Search for the cell housing the specified text and yield its (x, y) center coordinate. 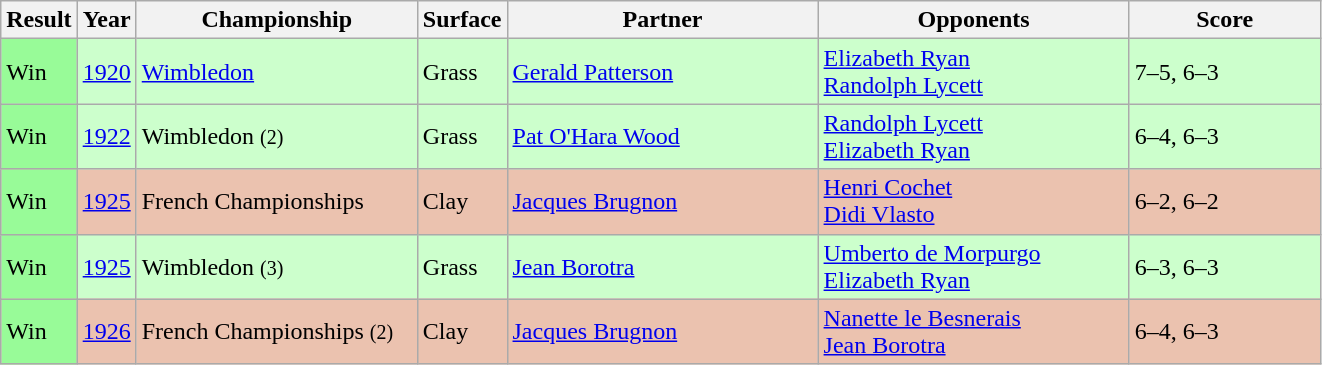
Henri Cochet Didi Vlasto (974, 202)
Nanette le Besnerais Jean Borotra (974, 332)
Gerald Patterson (662, 72)
Surface (462, 20)
1920 (106, 72)
French Championships (276, 202)
6–2, 6–2 (1224, 202)
1922 (106, 136)
Pat O'Hara Wood (662, 136)
7–5, 6–3 (1224, 72)
Wimbledon (2) (276, 136)
6–3, 6–3 (1224, 266)
Umberto de Morpurgo Elizabeth Ryan (974, 266)
Result (39, 20)
Randolph Lycett Elizabeth Ryan (974, 136)
Partner (662, 20)
French Championships (2) (276, 332)
Wimbledon (276, 72)
Opponents (974, 20)
Jean Borotra (662, 266)
Year (106, 20)
Score (1224, 20)
Elizabeth Ryan Randolph Lycett (974, 72)
Championship (276, 20)
1926 (106, 332)
Wimbledon (3) (276, 266)
